Capture the cell that displays the provided text and extract its (x, y) central coordinate. 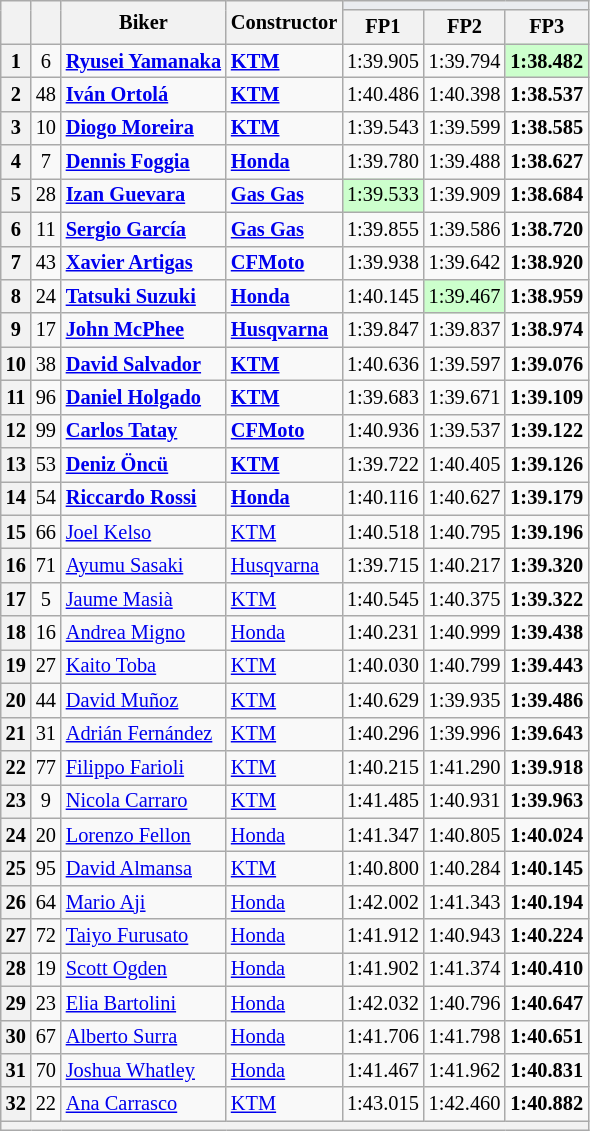
1:40.231 (383, 633)
1:40.936 (383, 431)
FP2 (465, 27)
1:39.109 (546, 397)
95 (46, 868)
1:39.488 (465, 162)
1:39.196 (546, 532)
1 (16, 61)
1:40.284 (465, 868)
1:40.651 (546, 1037)
1:38.920 (546, 263)
1:40.486 (383, 94)
Riccardo Rossi (144, 498)
1:39.122 (546, 431)
1:39.533 (383, 195)
David Muñoz (144, 700)
Scott Ogden (144, 969)
1:40.629 (383, 700)
38 (46, 364)
1:40.518 (383, 532)
Daniel Holgado (144, 397)
1:38.537 (546, 94)
66 (46, 532)
1:39.597 (465, 364)
1:40.796 (465, 1003)
1:42.002 (383, 902)
4 (16, 162)
12 (16, 431)
25 (16, 868)
96 (46, 397)
1:40.030 (383, 666)
1:39.715 (383, 565)
Jaume Masià (144, 599)
1:38.684 (546, 195)
Diogo Moreira (144, 128)
Deniz Öncü (144, 465)
1:39.905 (383, 61)
71 (46, 565)
15 (16, 532)
1:39.076 (546, 364)
1:38.585 (546, 128)
1:39.837 (465, 330)
1:39.322 (546, 599)
1:39.683 (383, 397)
1:40.194 (546, 902)
Ana Carrasco (144, 1104)
29 (16, 1003)
Joel Kelso (144, 532)
30 (16, 1037)
John McPhee (144, 330)
1:40.805 (465, 835)
26 (16, 902)
1:40.217 (465, 565)
1:40.800 (383, 868)
David Salvador (144, 364)
1:40.116 (383, 498)
Tatsuki Suzuki (144, 296)
1:39.935 (465, 700)
1:40.296 (383, 734)
1:41.347 (383, 835)
Izan Guevara (144, 195)
Nicola Carraro (144, 801)
Andrea Migno (144, 633)
1:41.962 (465, 1070)
1:40.375 (465, 599)
1:39.467 (465, 296)
1:39.126 (546, 465)
8 (16, 296)
1:41.290 (465, 767)
1:39.537 (465, 431)
1:38.627 (546, 162)
1:40.647 (546, 1003)
Constructor (284, 22)
1:41.343 (465, 902)
1:41.485 (383, 801)
1:40.024 (546, 835)
Sergio García (144, 229)
Ryusei Yamanaka (144, 61)
Dennis Foggia (144, 162)
Elia Bartolini (144, 1003)
1:38.482 (546, 61)
David Almansa (144, 868)
1:40.831 (546, 1070)
Mario Aji (144, 902)
3 (16, 128)
1:39.543 (383, 128)
1:40.405 (465, 465)
1:39.918 (546, 767)
44 (46, 700)
1:40.215 (383, 767)
77 (46, 767)
Iván Ortolá (144, 94)
1:41.467 (383, 1070)
Joshua Whatley (144, 1070)
1:41.912 (383, 936)
FP3 (546, 27)
13 (16, 465)
14 (16, 498)
1:39.909 (465, 195)
1:40.999 (465, 633)
1:39.722 (383, 465)
1:40.931 (465, 801)
Biker (144, 22)
Ayumu Sasaki (144, 565)
43 (46, 263)
53 (46, 465)
32 (16, 1104)
Alberto Surra (144, 1037)
1:41.902 (383, 969)
1:38.974 (546, 330)
1:39.671 (465, 397)
1:39.780 (383, 162)
1:40.545 (383, 599)
1:39.438 (546, 633)
Filippo Farioli (144, 767)
1:39.443 (546, 666)
Xavier Artigas (144, 263)
1:39.642 (465, 263)
54 (46, 498)
FP1 (383, 27)
1:41.374 (465, 969)
1:40.799 (465, 666)
67 (46, 1037)
72 (46, 936)
1:40.795 (465, 532)
2 (16, 94)
99 (46, 431)
1:39.643 (546, 734)
1:39.855 (383, 229)
1:38.959 (546, 296)
1:40.882 (546, 1104)
1:39.938 (383, 263)
1:39.486 (546, 700)
1:39.794 (465, 61)
1:39.847 (383, 330)
1:40.943 (465, 936)
1:40.398 (465, 94)
1:38.720 (546, 229)
1:41.798 (465, 1037)
1:42.032 (383, 1003)
70 (46, 1070)
1:39.996 (465, 734)
1:40.627 (465, 498)
1:40.224 (546, 936)
1:39.179 (546, 498)
Adrián Fernández (144, 734)
Lorenzo Fellon (144, 835)
Carlos Tatay (144, 431)
1:40.636 (383, 364)
1:42.460 (465, 1104)
18 (16, 633)
1:39.963 (546, 801)
1:39.599 (465, 128)
Kaito Toba (144, 666)
1:40.410 (546, 969)
21 (16, 734)
1:39.320 (546, 565)
48 (46, 94)
1:41.706 (383, 1037)
64 (46, 902)
1:43.015 (383, 1104)
1:39.586 (465, 229)
Taiyo Furusato (144, 936)
